Scan for the cell matching the given text and deliver its (x, y) coordinate at center. 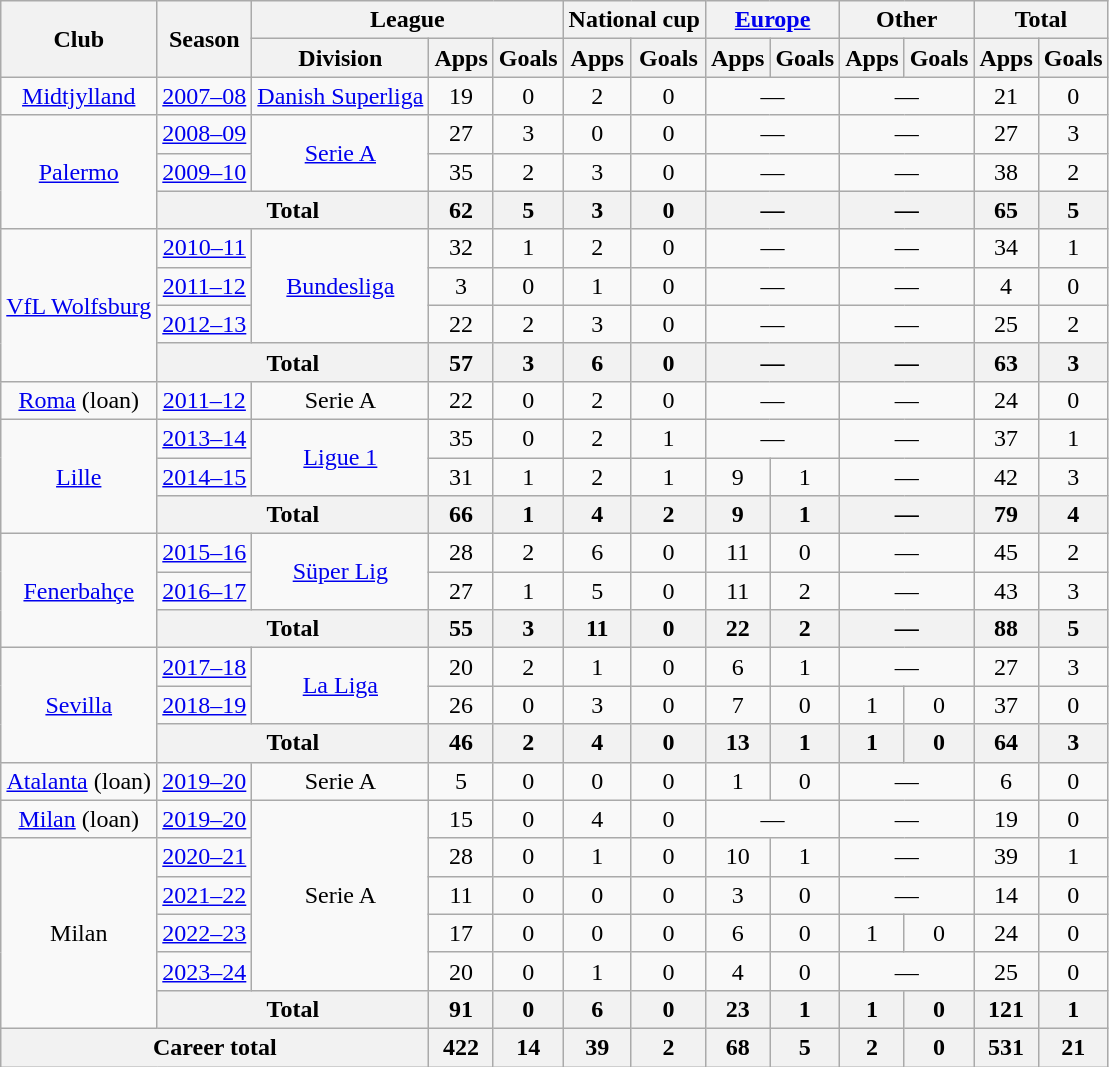
2020–21 (204, 857)
62 (461, 210)
2013–14 (204, 438)
55 (461, 629)
2017–18 (204, 667)
Milan (79, 933)
79 (1006, 515)
65 (1006, 210)
422 (461, 1047)
Danish Superliga (340, 96)
31 (461, 477)
34 (1006, 248)
2008–09 (204, 134)
Milan (loan) (79, 819)
10 (737, 857)
2018–19 (204, 705)
2014–15 (204, 477)
2007–08 (204, 96)
Süper Lig (340, 572)
13 (737, 743)
Other (907, 20)
Roma (loan) (79, 400)
15 (461, 819)
Ligue 1 (340, 457)
Fenerbahçe (79, 591)
42 (1006, 477)
68 (737, 1047)
League (408, 20)
63 (1006, 362)
Season (204, 39)
26 (461, 705)
Division (340, 58)
2010–11 (204, 248)
66 (461, 515)
23 (737, 1009)
Club (79, 39)
Sevilla (79, 705)
La Liga (340, 686)
Europe (772, 20)
2015–16 (204, 553)
88 (1006, 629)
7 (737, 705)
43 (1006, 591)
2023–24 (204, 971)
Midtjylland (79, 96)
Career total (215, 1047)
32 (461, 248)
57 (461, 362)
45 (1006, 553)
VfL Wolfsburg (79, 305)
Lille (79, 476)
2009–10 (204, 172)
531 (1006, 1047)
17 (461, 933)
38 (1006, 172)
2022–23 (204, 933)
2021–22 (204, 895)
Atalanta (loan) (79, 781)
64 (1006, 743)
Palermo (79, 172)
2012–13 (204, 324)
46 (461, 743)
2016–17 (204, 591)
National cup (634, 20)
121 (1006, 1009)
Bundesliga (340, 286)
91 (461, 1009)
